Search for the cell housing the specified text and yield its (x, y) center coordinate. 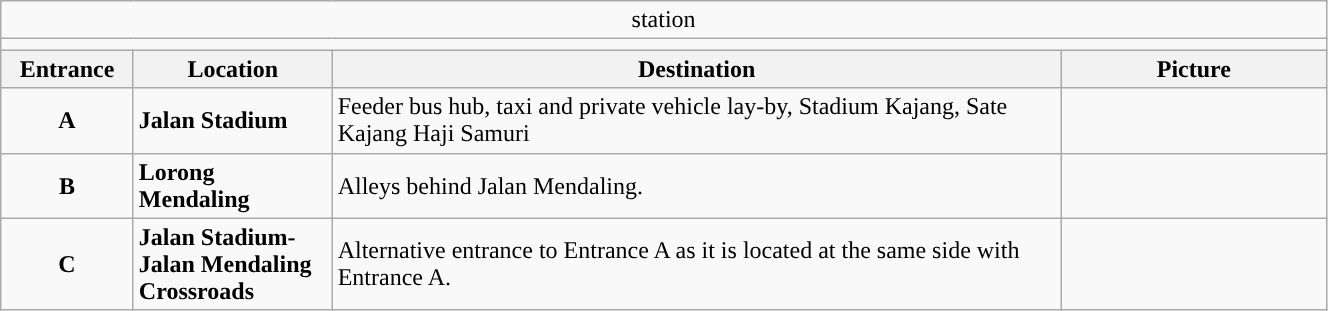
A (68, 120)
Alternative entrance to Entrance A as it is located at the same side with Entrance A. (696, 264)
B (68, 186)
Jalan Stadium-Jalan Mendaling Crossroads (232, 264)
Jalan Stadium (232, 120)
Destination (696, 69)
Location (232, 69)
Feeder bus hub, taxi and private vehicle lay-by, Stadium Kajang, Sate Kajang Haji Samuri (696, 120)
Lorong Mendaling (232, 186)
C (68, 264)
Picture (1194, 69)
Entrance (68, 69)
station (664, 20)
Alleys behind Jalan Mendaling. (696, 186)
